Pinpoint the cell where the given text exists, returning its [X, Y] midpoint coordinate. 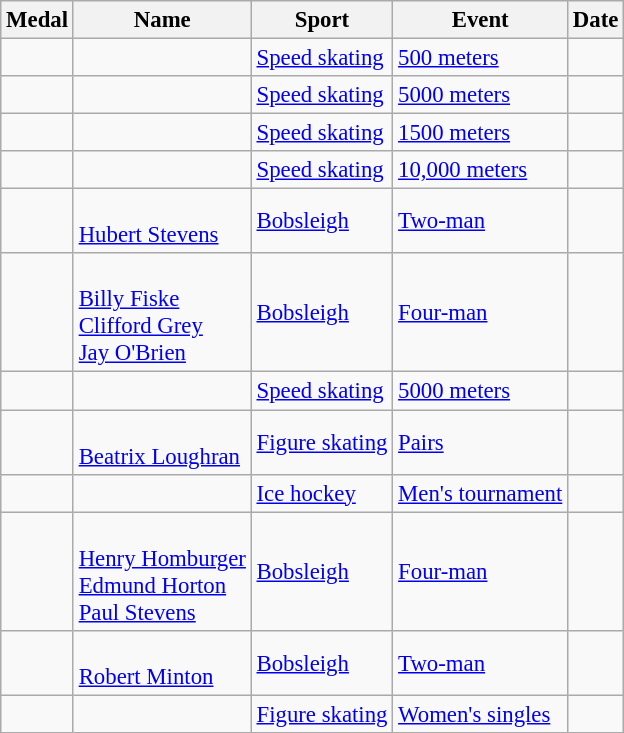
1500 meters [480, 133]
Medal [38, 20]
10,000 meters [480, 170]
Ice hockey [322, 493]
Robert Minton [162, 662]
Beatrix Loughran [162, 442]
Men's tournament [480, 493]
Hubert Stevens [162, 222]
Date [596, 20]
Name [162, 20]
Sport [322, 20]
Event [480, 20]
Pairs [480, 442]
Billy FiskeClifford GreyJay O'Brien [162, 314]
500 meters [480, 58]
Women's singles [480, 714]
Henry HomburgerEdmund HortonPaul Stevens [162, 572]
